Search for the cell housing the specified text and yield its [X, Y] center coordinate. 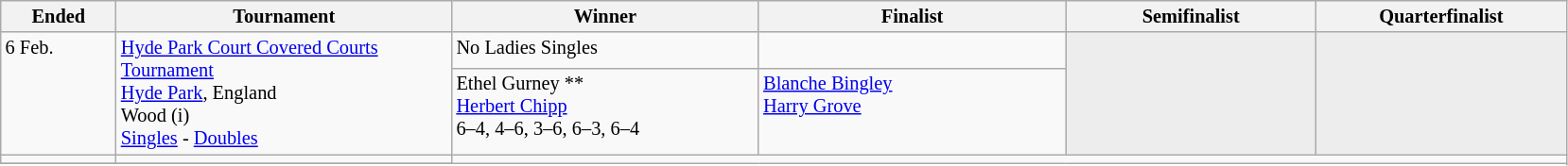
6 Feb. [59, 93]
Ethel Gurney ** Herbert Chipp6–4, 4–6, 3–6, 6–3, 6–4 [605, 111]
Blanche Bingley Harry Grove [912, 111]
Quarterfinalist [1441, 16]
Tournament [284, 16]
Semifinalist [1192, 16]
Hyde Park Court Covered Courts TournamentHyde Park, EnglandWood (i)Singles - Doubles [284, 93]
Finalist [912, 16]
Ended [59, 16]
No Ladies Singles [605, 50]
Winner [605, 16]
